Locate the cell with the specified text and output its [X, Y] center coordinate. 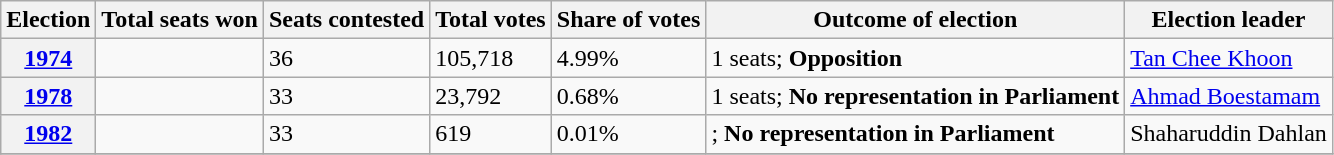
Outcome of election [916, 20]
619 [491, 134]
0.01% [628, 134]
Total seats won [180, 20]
Seats contested [346, 20]
Share of votes [628, 20]
Shaharuddin Dahlan [1229, 134]
105,718 [491, 58]
23,792 [491, 96]
Ahmad Boestamam [1229, 96]
1978 [48, 96]
36 [346, 58]
1 seats; Opposition [916, 58]
1974 [48, 58]
Election [48, 20]
0.68% [628, 96]
4.99% [628, 58]
Total votes [491, 20]
1 seats; No representation in Parliament [916, 96]
Election leader [1229, 20]
1982 [48, 134]
; No representation in Parliament [916, 134]
Tan Chee Khoon [1229, 58]
